Find where the given text appears and provide that cell's center as [X, Y] coordinate. 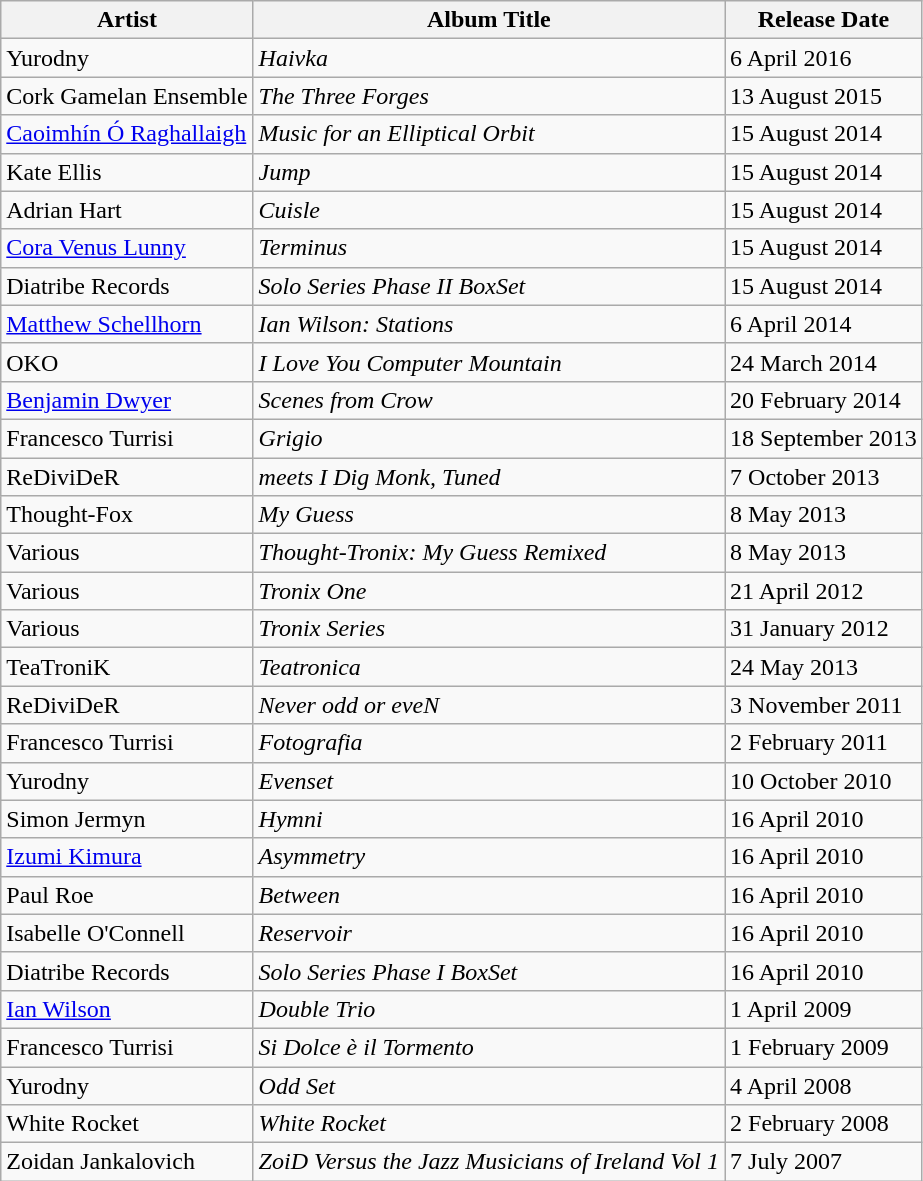
Double Trio [488, 1009]
Album Title [488, 20]
TeaTroniK [127, 667]
Music for an Elliptical Orbit [488, 134]
Cora Venus Lunny [127, 248]
24 March 2014 [824, 362]
Paul Roe [127, 895]
Between [488, 895]
Haivka [488, 58]
OKO [127, 362]
24 May 2013 [824, 667]
Solo Series Phase I BoxSet [488, 971]
Zoidan Jankalovich [127, 1162]
Fotografia [488, 743]
The Three Forges [488, 96]
Matthew Schellhorn [127, 324]
20 February 2014 [824, 400]
Grigio [488, 438]
2 February 2008 [824, 1124]
Tronix Series [488, 629]
10 October 2010 [824, 781]
Si Dolce è il Tormento [488, 1047]
meets I Dig Monk, Tuned [488, 477]
Jump [488, 172]
Kate Ellis [127, 172]
4 April 2008 [824, 1085]
Release Date [824, 20]
Terminus [488, 248]
I Love You Computer Mountain [488, 362]
3 November 2011 [824, 705]
Reservoir [488, 933]
Benjamin Dwyer [127, 400]
2 February 2011 [824, 743]
Never odd or eveN [488, 705]
Solo Series Phase II BoxSet [488, 286]
Thought-Fox [127, 515]
18 September 2013 [824, 438]
13 August 2015 [824, 96]
Artist [127, 20]
7 October 2013 [824, 477]
Ian Wilson [127, 1009]
Hymni [488, 819]
Ian Wilson: Stations [488, 324]
ZoiD Versus the Jazz Musicians of Ireland Vol 1 [488, 1162]
7 July 2007 [824, 1162]
Izumi Kimura [127, 857]
Adrian Hart [127, 210]
31 January 2012 [824, 629]
Scenes from Crow [488, 400]
1 February 2009 [824, 1047]
Teatronica [488, 667]
1 April 2009 [824, 1009]
Cuisle [488, 210]
21 April 2012 [824, 591]
Isabelle O'Connell [127, 933]
6 April 2016 [824, 58]
6 April 2014 [824, 324]
Evenset [488, 781]
Simon Jermyn [127, 819]
Cork Gamelan Ensemble [127, 96]
Odd Set [488, 1085]
Asymmetry [488, 857]
Thought-Tronix: My Guess Remixed [488, 553]
My Guess [488, 515]
Caoimhín Ó Raghallaigh [127, 134]
Tronix One [488, 591]
